Extract the (X, Y) coordinate from the center of the cell holding the provided text.  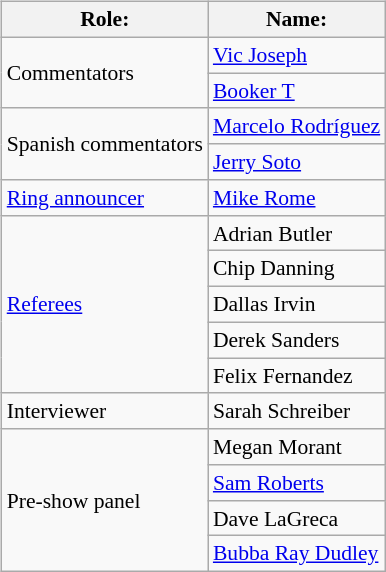
Sam Roberts (296, 483)
Pre-show panel (105, 500)
Spanish commentators (105, 144)
Mike Rome (296, 198)
Sarah Schreiber (296, 411)
Dave LaGreca (296, 518)
Bubba Ray Dudley (296, 554)
Ring announcer (105, 198)
Chip Danning (296, 269)
Referees (105, 304)
Interviewer (105, 411)
Jerry Soto (296, 162)
Name: (296, 20)
Marcelo Rodríguez (296, 126)
Felix Fernandez (296, 376)
Dallas Irvin (296, 305)
Role: (105, 20)
Vic Joseph (296, 55)
Derek Sanders (296, 340)
Megan Morant (296, 447)
Booker T (296, 91)
Commentators (105, 72)
Adrian Butler (296, 233)
